Identify which cell holds the provided text, then report its (x, y) central coordinate. 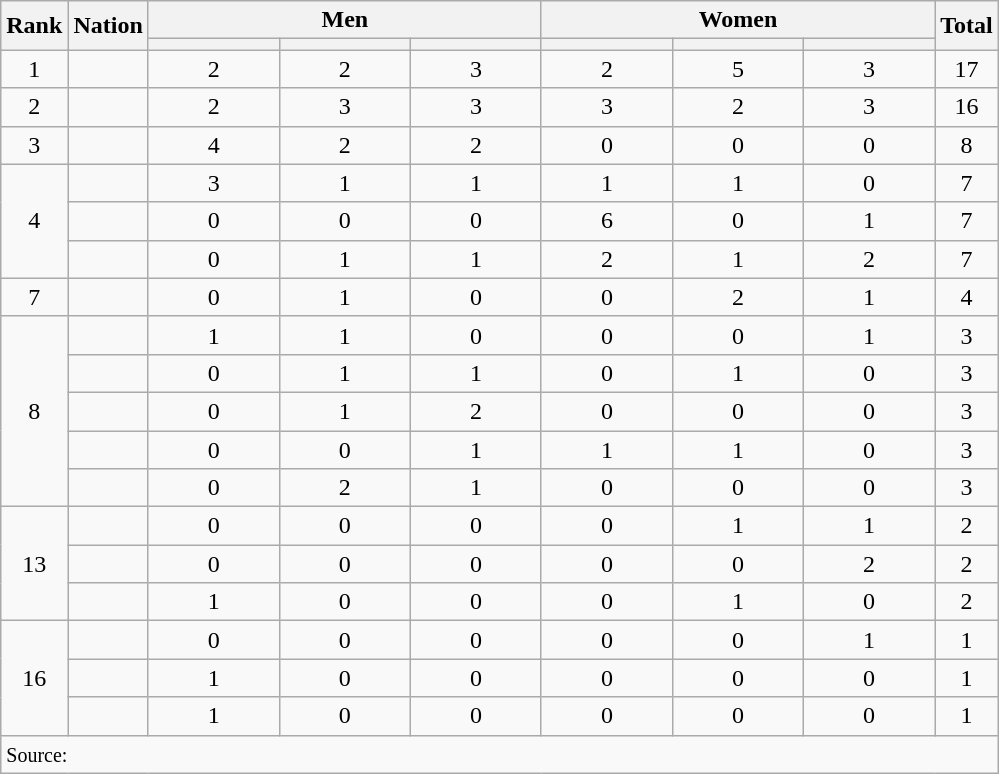
Total (967, 26)
5 (738, 69)
Women (738, 20)
Rank (34, 26)
13 (34, 564)
17 (967, 69)
Nation (108, 26)
6 (606, 221)
Source: (500, 754)
Men (344, 20)
